Provide the [x, y] coordinate of the cell's center where the given text is located.  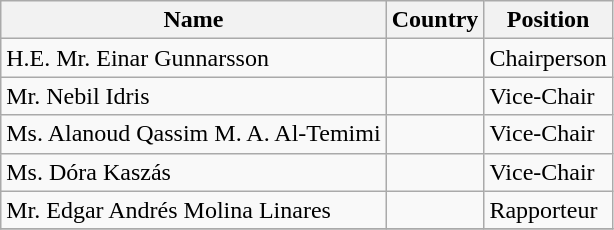
Mr. Nebil Idris [194, 96]
Position [548, 20]
Ms. Alanoud Qassim M. A. Al-Temimi [194, 134]
Rapporteur [548, 210]
Country [435, 20]
Chairperson [548, 58]
H.E. Mr. Einar Gunnarsson [194, 58]
Ms. Dóra Kaszás [194, 172]
Mr. Edgar Andrés Molina Linares [194, 210]
Name [194, 20]
